Search for the cell housing the specified text and yield its [X, Y] center coordinate. 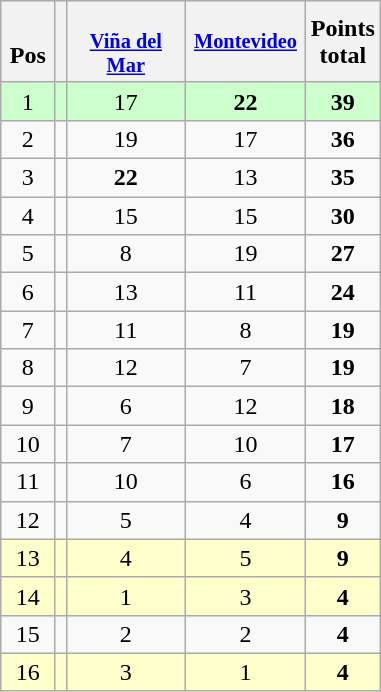
Pos [28, 42]
18 [342, 406]
24 [342, 292]
Viña del Mar [126, 42]
Montevideo [246, 42]
27 [342, 254]
36 [342, 139]
30 [342, 216]
Pointstotal [342, 42]
14 [28, 596]
35 [342, 178]
39 [342, 101]
